From the cell containing the given text, extract its center point as (X, Y) coordinate. 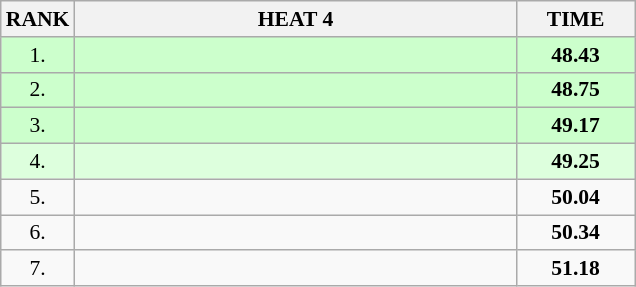
6. (38, 233)
49.17 (576, 126)
5. (38, 197)
HEAT 4 (295, 19)
50.04 (576, 197)
49.25 (576, 162)
7. (38, 269)
1. (38, 55)
RANK (38, 19)
2. (38, 90)
TIME (576, 19)
48.43 (576, 55)
48.75 (576, 90)
4. (38, 162)
51.18 (576, 269)
50.34 (576, 233)
3. (38, 126)
